From the cell containing the given text, extract its center point as [x, y] coordinate. 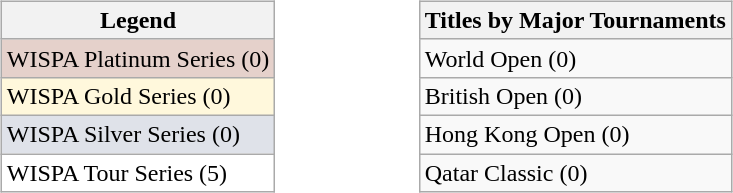
Legend [138, 20]
World Open (0) [575, 58]
WISPA Gold Series (0) [138, 96]
Qatar Classic (0) [575, 173]
Titles by Major Tournaments [575, 20]
WISPA Silver Series (0) [138, 134]
WISPA Platinum Series (0) [138, 58]
WISPA Tour Series (5) [138, 173]
Hong Kong Open (0) [575, 134]
British Open (0) [575, 96]
